From the cell containing the given text, extract its center point as (x, y) coordinate. 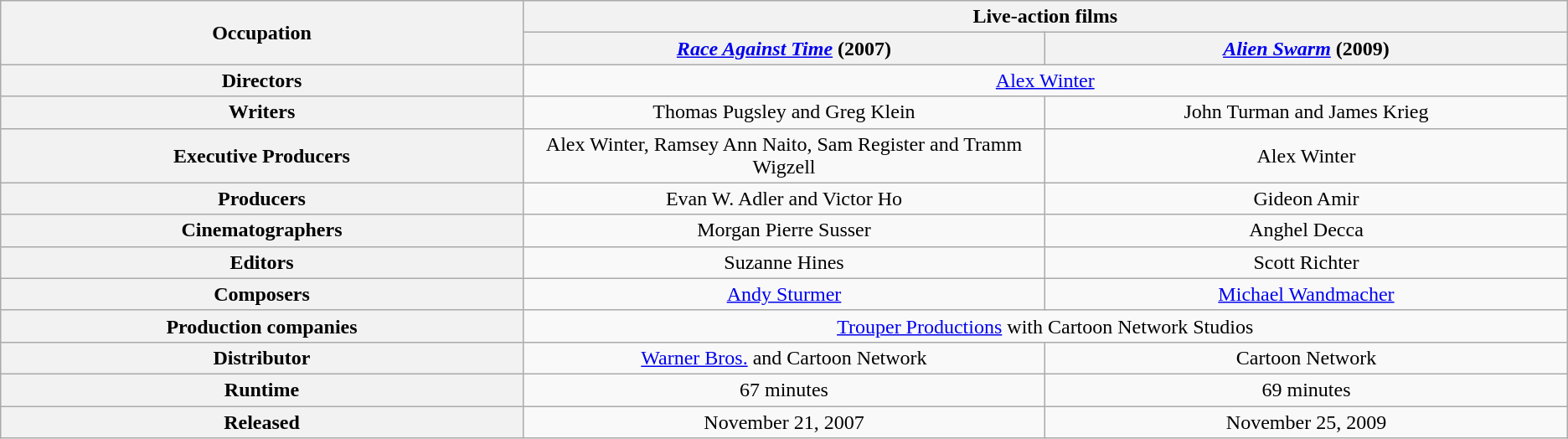
Alex Winter, Ramsey Ann Naito, Sam Register and Tramm Wigzell (784, 156)
Cartoon Network (1307, 358)
Evan W. Adler and Victor Ho (784, 199)
Warner Bros. and Cartoon Network (784, 358)
Andy Sturmer (784, 294)
Suzanne Hines (784, 262)
Released (261, 421)
Runtime (261, 390)
Writers (261, 112)
67 minutes (784, 390)
Editors (261, 262)
Alien Swarm (2009) (1307, 49)
Race Against Time (2007) (784, 49)
Distributor (261, 358)
Directors (261, 80)
Production companies (261, 326)
John Turman and James Krieg (1307, 112)
Producers (261, 199)
Occupation (261, 33)
Morgan Pierre Susser (784, 230)
Thomas Pugsley and Greg Klein (784, 112)
Michael Wandmacher (1307, 294)
Live-action films (1045, 17)
69 minutes (1307, 390)
Cinematographers (261, 230)
Gideon Amir (1307, 199)
November 25, 2009 (1307, 421)
Composers (261, 294)
November 21, 2007 (784, 421)
Trouper Productions with Cartoon Network Studios (1045, 326)
Scott Richter (1307, 262)
Executive Producers (261, 156)
Anghel Decca (1307, 230)
